Locate the cell with the specified text and output its [x, y] center coordinate. 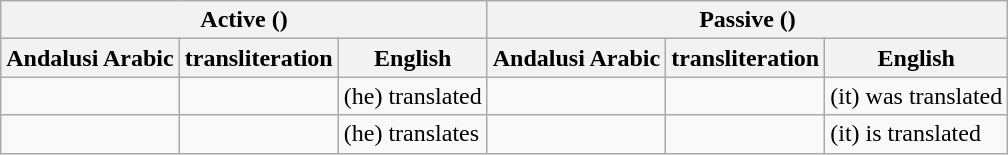
Passive () [747, 20]
Active () [244, 20]
(he) translates [412, 134]
(he) translated [412, 96]
(it) is translated [916, 134]
(it) was translated [916, 96]
